For the text-containing cell, return its midpoint in [x, y] coordinate format. 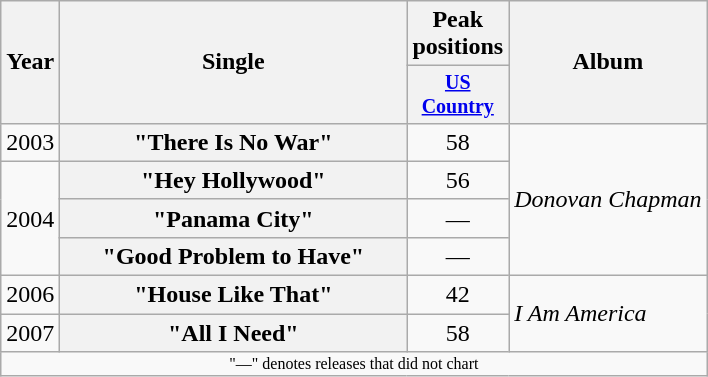
Album [608, 62]
"There Is No War" [234, 142]
56 [458, 180]
"House Like That" [234, 295]
2003 [30, 142]
42 [458, 295]
Single [234, 62]
I Am America [608, 314]
US Country [458, 94]
"Hey Hollywood" [234, 180]
2006 [30, 295]
Year [30, 62]
Peak positions [458, 34]
2007 [30, 333]
Donovan Chapman [608, 199]
"Panama City" [234, 218]
2004 [30, 218]
"—" denotes releases that did not chart [354, 364]
"Good Problem to Have" [234, 256]
"All I Need" [234, 333]
